Pinpoint the cell where the given text exists, returning its (X, Y) midpoint coordinate. 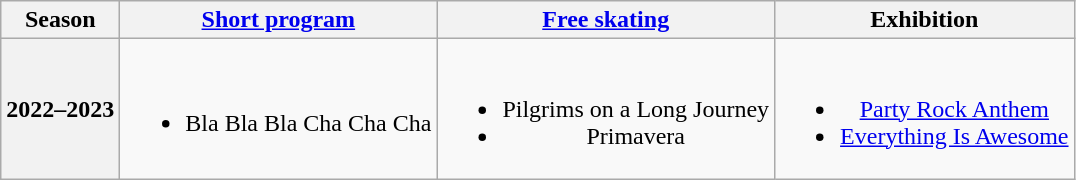
Bla Bla Bla Cha Cha Cha (278, 109)
Pilgrims on a Long Journey Primavera (606, 109)
2022–2023 (60, 109)
Exhibition (924, 20)
Short program (278, 20)
Party Rock Anthem Everything Is Awesome (924, 109)
Season (60, 20)
Free skating (606, 20)
